Detect which cell encompasses the target text, then output its (x, y) center coordinate. 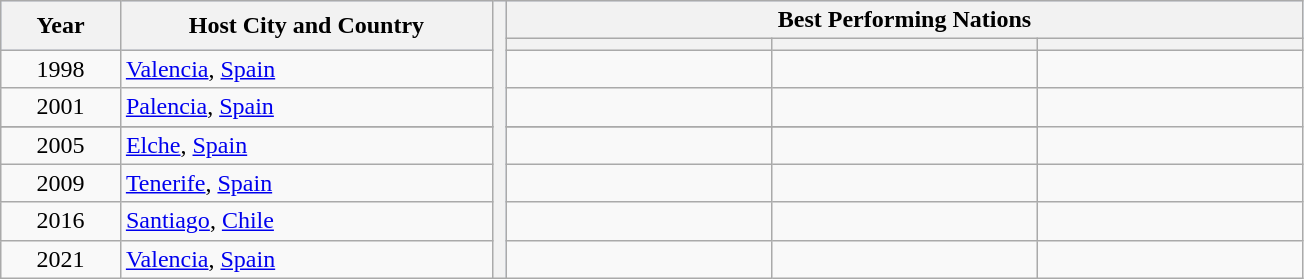
2021 (61, 259)
2001 (61, 107)
2005 (61, 145)
2016 (61, 221)
1998 (61, 69)
Santiago, Chile (306, 221)
Year (61, 26)
Palencia, Spain (306, 107)
Best Performing Nations (904, 20)
2009 (61, 183)
Host City and Country (306, 26)
Tenerife, Spain (306, 183)
Elche, Spain (306, 145)
